Search for the cell housing the specified text and yield its (X, Y) center coordinate. 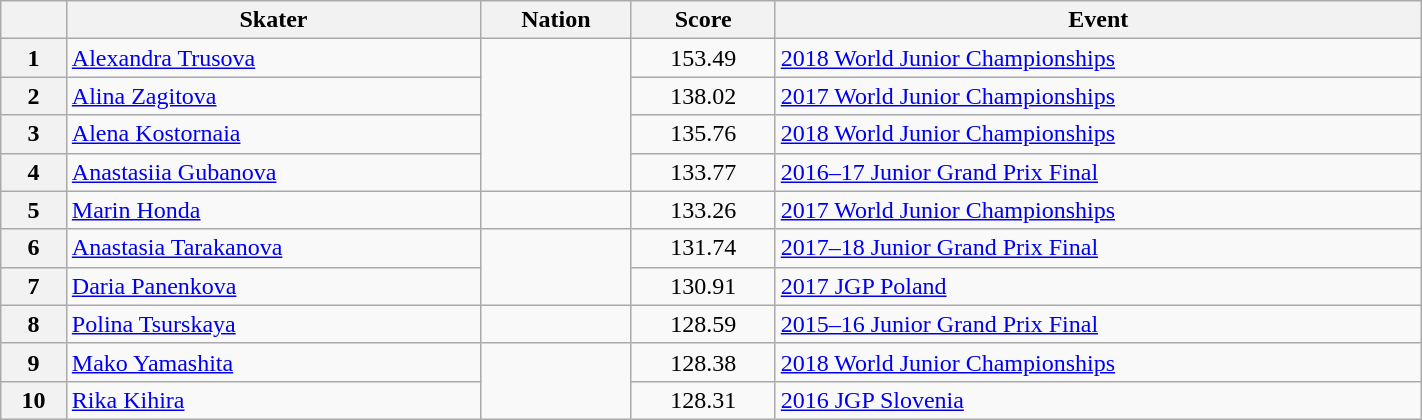
2016–17 Junior Grand Prix Final (1098, 172)
Daria Panenkova (273, 286)
3 (34, 134)
133.26 (703, 210)
135.76 (703, 134)
1 (34, 58)
10 (34, 400)
Polina Tsurskaya (273, 324)
2016 JGP Slovenia (1098, 400)
Alexandra Trusova (273, 58)
Score (703, 20)
2017 JGP Poland (1098, 286)
Alena Kostornaia (273, 134)
Mako Yamashita (273, 362)
138.02 (703, 96)
7 (34, 286)
2015–16 Junior Grand Prix Final (1098, 324)
128.59 (703, 324)
6 (34, 248)
9 (34, 362)
Marin Honda (273, 210)
153.49 (703, 58)
130.91 (703, 286)
Skater (273, 20)
Nation (556, 20)
128.31 (703, 400)
Event (1098, 20)
2 (34, 96)
Alina Zagitova (273, 96)
Anastasia Tarakanova (273, 248)
133.77 (703, 172)
4 (34, 172)
2017–18 Junior Grand Prix Final (1098, 248)
5 (34, 210)
8 (34, 324)
Rika Kihira (273, 400)
131.74 (703, 248)
128.38 (703, 362)
Anastasiia Gubanova (273, 172)
